Provide the (x, y) coordinate of the cell's center where the given text is located.  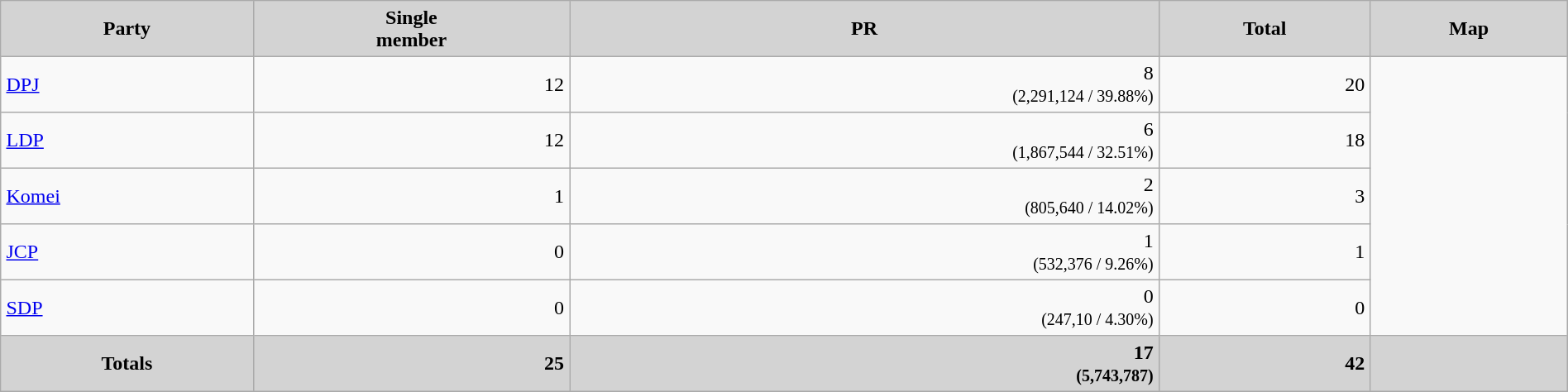
3 (1264, 196)
25 (412, 364)
42 (1264, 364)
PR (865, 29)
SDP (127, 308)
Party (127, 29)
6(1,867,544 / 32.51%) (865, 141)
2(805,640 / 14.02%) (865, 196)
Komei (127, 196)
DPJ (127, 84)
Totals (127, 364)
17(5,743,787) (865, 364)
20 (1264, 84)
0(247,10 / 4.30%) (865, 308)
1(532,376 / 9.26%) (865, 252)
8(2,291,124 / 39.88%) (865, 84)
LDP (127, 141)
Singlemember (412, 29)
Map (1469, 29)
JCP (127, 252)
Total (1264, 29)
18 (1264, 141)
